For the text-containing cell, return its midpoint in (X, Y) coordinate format. 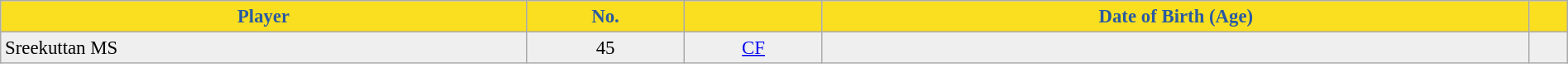
No. (605, 17)
CF (754, 48)
Player (264, 17)
Sreekuttan MS (264, 48)
Date of Birth (Age) (1176, 17)
45 (605, 48)
